From the cell containing the given text, extract its center point as (X, Y) coordinate. 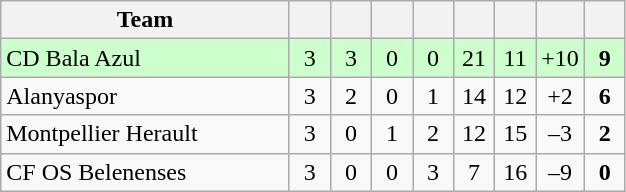
7 (474, 172)
16 (516, 172)
21 (474, 58)
6 (604, 96)
CF OS Belenenses (146, 172)
11 (516, 58)
CD Bala Azul (146, 58)
+2 (560, 96)
Montpellier Herault (146, 134)
9 (604, 58)
Alanyaspor (146, 96)
–9 (560, 172)
15 (516, 134)
14 (474, 96)
–3 (560, 134)
+10 (560, 58)
Team (146, 20)
